Return the (x, y) coordinate for the center point of the cell that contains the specified text.  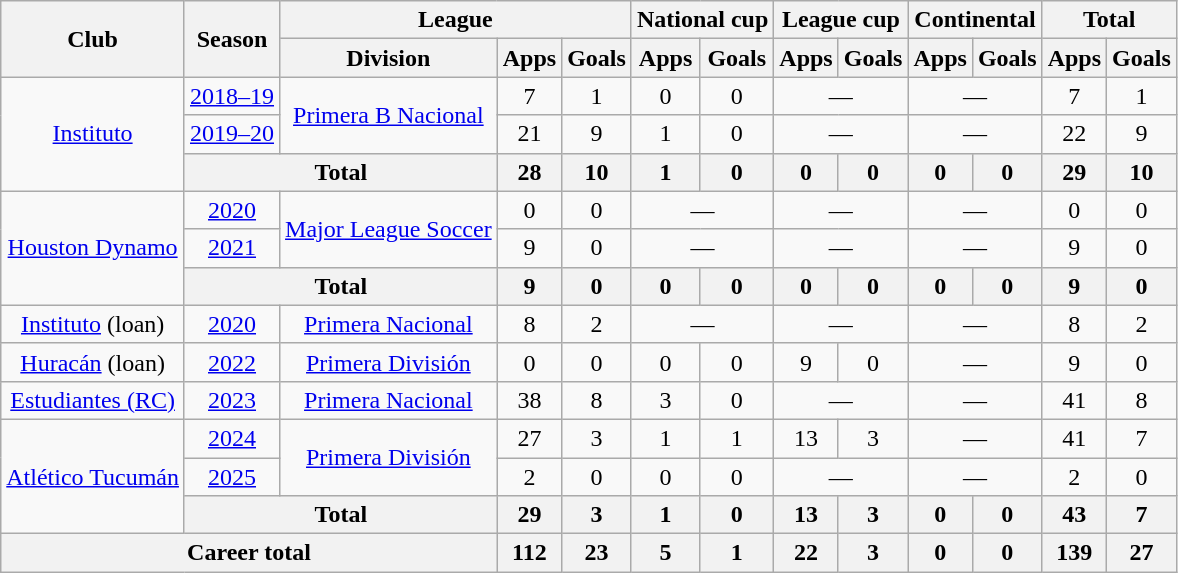
Instituto (loan) (93, 324)
Instituto (93, 134)
43 (1074, 515)
38 (529, 400)
Division (389, 58)
2022 (232, 362)
Huracán (loan) (93, 362)
2023 (232, 400)
Estudiantes (RC) (93, 400)
Major League Soccer (389, 229)
Career total (249, 553)
Atlético Tucumán (93, 476)
2019–20 (232, 134)
Primera B Nacional (389, 115)
League cup (841, 20)
21 (529, 134)
League (456, 20)
23 (597, 553)
112 (529, 553)
Club (93, 39)
2024 (232, 438)
Season (232, 39)
2018–19 (232, 96)
Continental (975, 20)
2021 (232, 248)
Houston Dynamo (93, 248)
139 (1074, 553)
28 (529, 172)
National cup (702, 20)
2025 (232, 477)
5 (665, 553)
